Detect which cell encompasses the target text, then output its [X, Y] center coordinate. 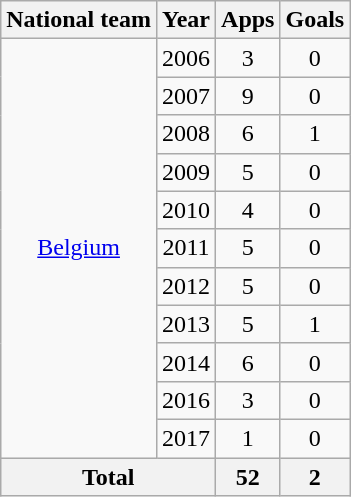
52 [248, 477]
2017 [186, 438]
2008 [186, 134]
2 [315, 477]
2011 [186, 248]
2007 [186, 96]
2009 [186, 172]
Apps [248, 20]
9 [248, 96]
2014 [186, 362]
Total [108, 477]
Belgium [79, 248]
2012 [186, 286]
2006 [186, 58]
2010 [186, 210]
2013 [186, 324]
4 [248, 210]
2016 [186, 400]
Goals [315, 20]
National team [79, 20]
Year [186, 20]
